Pinpoint the cell where the given text exists, returning its [X, Y] midpoint coordinate. 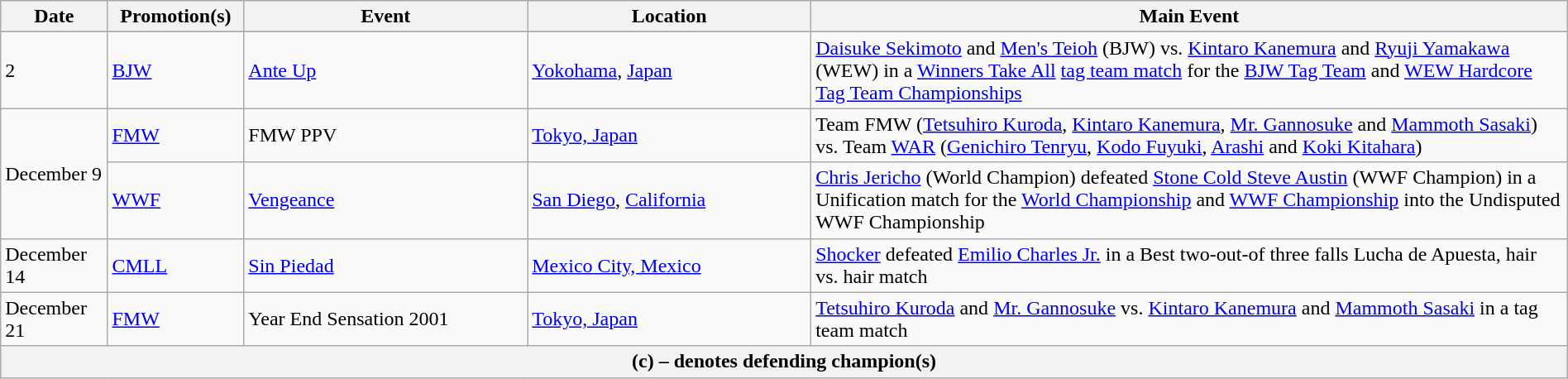
San Diego, California [670, 200]
December 9 [55, 174]
(c) – denotes defending champion(s) [784, 362]
December 14 [55, 265]
Location [670, 17]
Year End Sensation 2001 [385, 319]
Mexico City, Mexico [670, 265]
Shocker defeated Emilio Charles Jr. in a Best two-out-of three falls Lucha de Apuesta, hair vs. hair match [1189, 265]
Ante Up [385, 70]
CMLL [175, 265]
December 21 [55, 319]
Event [385, 17]
WWF [175, 200]
Tetsuhiro Kuroda and Mr. Gannosuke vs. Kintaro Kanemura and Mammoth Sasaki in a tag team match [1189, 319]
FMW PPV [385, 136]
Sin Piedad [385, 265]
Yokohama, Japan [670, 70]
2 [55, 70]
Main Event [1189, 17]
Promotion(s) [175, 17]
Vengeance [385, 200]
BJW [175, 70]
Date [55, 17]
